Search for the cell housing the specified text and yield its (X, Y) center coordinate. 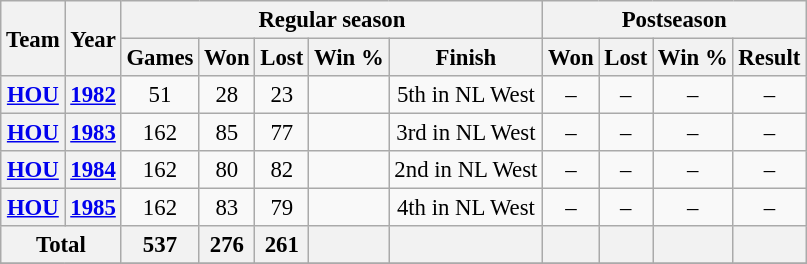
51 (160, 95)
2nd in NL West (466, 170)
28 (227, 95)
3rd in NL West (466, 133)
Regular season (332, 20)
23 (282, 95)
276 (227, 245)
83 (227, 208)
1984 (93, 170)
80 (227, 170)
261 (282, 245)
Total (61, 245)
Result (770, 58)
79 (282, 208)
77 (282, 133)
85 (227, 133)
537 (160, 245)
1985 (93, 208)
4th in NL West (466, 208)
Finish (466, 58)
5th in NL West (466, 95)
82 (282, 170)
Games (160, 58)
1982 (93, 95)
1983 (93, 133)
Postseason (674, 20)
Team (33, 38)
Year (93, 38)
